Return the (x, y) coordinate for the center point of the cell that contains the specified text.  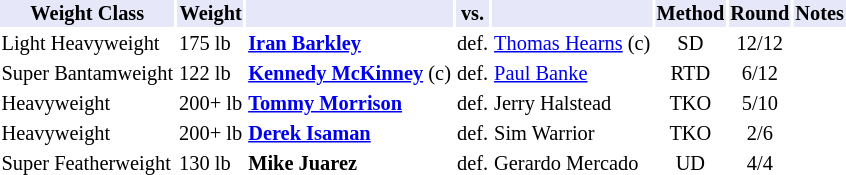
Iran Barkley (350, 44)
RTD (690, 74)
12/12 (760, 44)
122 lb (211, 74)
Sim Warrior (572, 134)
Kennedy McKinney (c) (350, 74)
Derek Isaman (350, 134)
Method (690, 14)
Super Bantamweight (88, 74)
SD (690, 44)
Thomas Hearns (c) (572, 44)
vs. (472, 14)
Notes (820, 14)
175 lb (211, 44)
Tommy Morrison (350, 104)
Round (760, 14)
2/6 (760, 134)
Jerry Halstead (572, 104)
5/10 (760, 104)
Weight (211, 14)
6/12 (760, 74)
Light Heavyweight (88, 44)
Paul Banke (572, 74)
Weight Class (88, 14)
